Return the (X, Y) coordinate for the center point of the cell that contains the specified text.  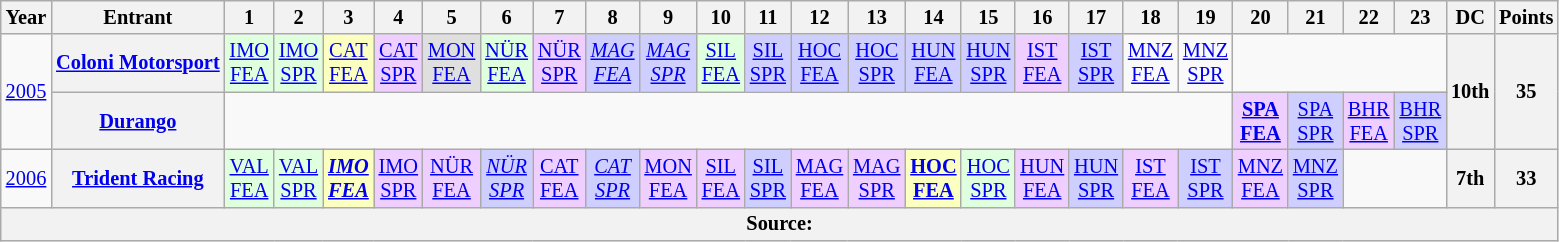
Durango (138, 121)
11 (768, 17)
14 (933, 17)
12 (820, 17)
Points (1526, 17)
BHRSPR (1420, 121)
33 (1526, 178)
16 (1042, 17)
3 (348, 17)
7 (560, 17)
2 (298, 17)
Year (26, 17)
9 (668, 17)
VALFEA (250, 178)
Coloni Motorsport (138, 63)
22 (1369, 17)
SPASPR (1316, 121)
8 (613, 17)
1 (250, 17)
35 (1526, 92)
DC (1470, 17)
15 (988, 17)
6 (506, 17)
21 (1316, 17)
Source: (780, 224)
SPAFEA (1260, 121)
Entrant (138, 17)
Trident Racing (138, 178)
5 (452, 17)
4 (398, 17)
20 (1260, 17)
2005 (26, 92)
2006 (26, 178)
7th (1470, 178)
10 (721, 17)
23 (1420, 17)
13 (876, 17)
10th (1470, 92)
18 (1150, 17)
19 (1206, 17)
BHRFEA (1369, 121)
VALSPR (298, 178)
17 (1096, 17)
